Return (X, Y) of the center of cell containing provided text 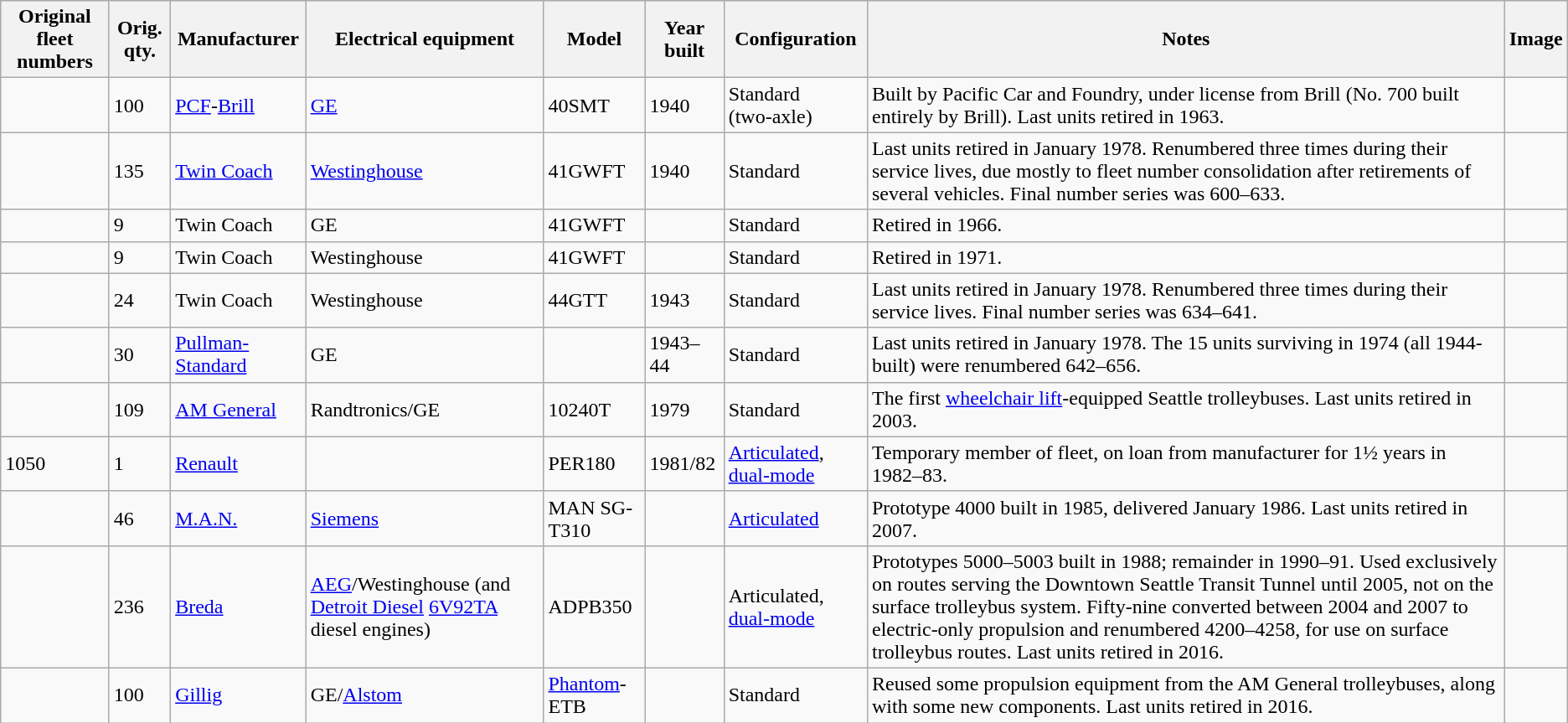
AM General (238, 409)
ADPB350 (595, 607)
1943–44 (684, 355)
GE/Alstom (425, 695)
236 (140, 607)
Image (1536, 39)
24 (140, 300)
Retired in 1966. (1186, 225)
Breda (238, 607)
Standard(two-axle) (796, 106)
Temporary member of fleet, on loan from manufacturer for 1½ years in 1982–83. (1186, 464)
The first wheelchair lift-equipped Seattle trolleybuses. Last units retired in 2003. (1186, 409)
Last units retired in January 1978. The 15 units surviving in 1974 (all 1944-built) were renumbered 642–656. (1186, 355)
PER180 (595, 464)
Notes (1186, 39)
10240T (595, 409)
Reused some propulsion equipment from the AM General trolleybuses, along with some new components. Last units retired in 2016. (1186, 695)
Manufacturer (238, 39)
30 (140, 355)
Pullman-Standard (238, 355)
M.A.N. (238, 518)
1943 (684, 300)
1 (140, 464)
Last units retired in January 1978. Renumbered three times during their service lives. Final number series was 634–641. (1186, 300)
AEG/Westinghouse (and Detroit Diesel 6V92TA diesel engines) (425, 607)
109 (140, 409)
Built by Pacific Car and Foundry, under license from Brill (No. 700 built entirely by Brill). Last units retired in 1963. (1186, 106)
Model (595, 39)
Renault (238, 464)
Articulated (796, 518)
46 (140, 518)
Gillig (238, 695)
1979 (684, 409)
Randtronics/GE (425, 409)
1050 (55, 464)
Prototype 4000 built in 1985, delivered January 1986. Last units retired in 2007. (1186, 518)
MAN SG-T310 (595, 518)
Phantom-ETB (595, 695)
135 (140, 171)
Siemens (425, 518)
40SMT (595, 106)
Electrical equipment (425, 39)
Original fleet numbers (55, 39)
Configuration (796, 39)
Year built (684, 39)
1981/82 (684, 464)
PCF-Brill (238, 106)
44GTT (595, 300)
Orig. qty. (140, 39)
Retired in 1971. (1186, 257)
